Scan for the cell matching the given text and deliver its (X, Y) coordinate at center. 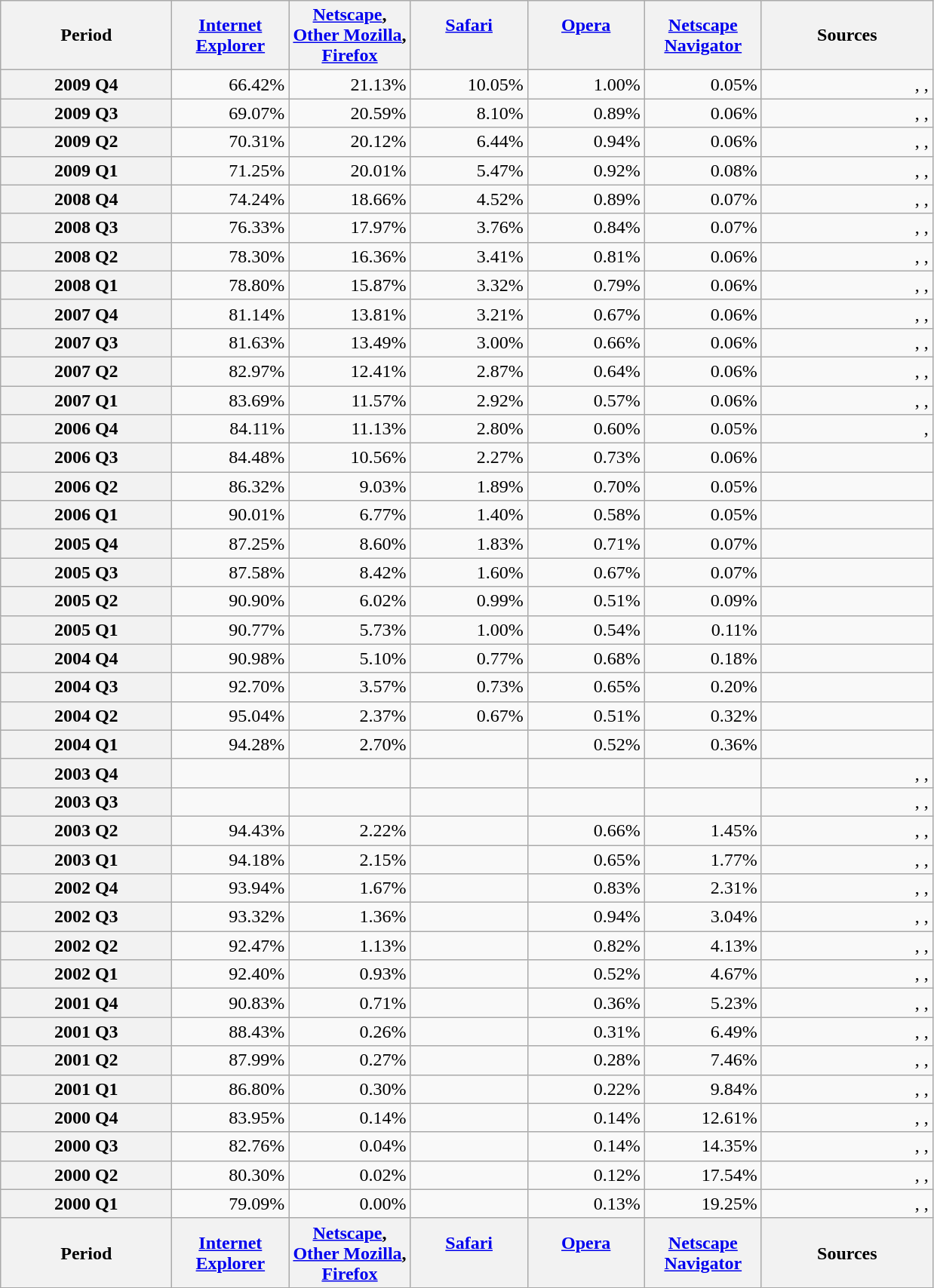
2007 Q1 (86, 400)
2.92% (469, 400)
6.44% (469, 142)
2008 Q4 (86, 199)
2000 Q1 (86, 1204)
2002 Q4 (86, 888)
8.10% (469, 113)
0.58% (585, 515)
80.30% (231, 1175)
0.32% (703, 716)
0.81% (585, 256)
8.60% (350, 544)
20.12% (350, 142)
10.56% (350, 458)
84.48% (231, 458)
2009 Q1 (86, 170)
3.76% (469, 228)
3.00% (469, 342)
0.11% (703, 630)
0.20% (703, 687)
3.32% (469, 285)
2001 Q4 (86, 1003)
0.57% (585, 400)
10.05% (469, 84)
0.99% (469, 601)
0.12% (585, 1175)
11.57% (350, 400)
12.61% (703, 1118)
2004 Q3 (86, 687)
2003 Q4 (86, 773)
1.13% (350, 946)
93.94% (231, 888)
2005 Q1 (86, 630)
3.21% (469, 314)
2002 Q3 (86, 917)
87.99% (231, 1060)
2006 Q4 (86, 429)
82.97% (231, 371)
2007 Q2 (86, 371)
90.77% (231, 630)
2007 Q4 (86, 314)
0.64% (585, 371)
83.69% (231, 400)
18.66% (350, 199)
0.84% (585, 228)
5.73% (350, 630)
2005 Q4 (86, 544)
2002 Q1 (86, 974)
69.07% (231, 113)
3.04% (703, 917)
78.30% (231, 256)
21.13% (350, 84)
87.25% (231, 544)
78.80% (231, 285)
2008 Q1 (86, 285)
3.57% (350, 687)
0.83% (585, 888)
11.13% (350, 429)
88.43% (231, 1032)
71.25% (231, 170)
2005 Q3 (86, 572)
0.93% (350, 974)
95.04% (231, 716)
0.31% (585, 1032)
92.40% (231, 974)
14.35% (703, 1146)
0.00% (350, 1204)
0.30% (350, 1089)
4.52% (469, 199)
94.43% (231, 830)
1.45% (703, 830)
0.60% (585, 429)
0.08% (703, 170)
17.54% (703, 1175)
0.04% (350, 1146)
2.37% (350, 716)
2003 Q3 (86, 802)
0.27% (350, 1060)
1.36% (350, 917)
13.81% (350, 314)
81.14% (231, 314)
74.24% (231, 199)
2.15% (350, 859)
2009 Q2 (86, 142)
2008 Q3 (86, 228)
5.23% (703, 1003)
66.42% (231, 84)
79.09% (231, 1204)
5.10% (350, 658)
0.79% (585, 285)
3.41% (469, 256)
90.98% (231, 658)
0.09% (703, 601)
87.58% (231, 572)
, (846, 429)
7.46% (703, 1060)
86.80% (231, 1089)
1.77% (703, 859)
0.54% (585, 630)
76.33% (231, 228)
92.70% (231, 687)
8.42% (350, 572)
13.49% (350, 342)
2.22% (350, 830)
0.18% (703, 658)
94.18% (231, 859)
0.82% (585, 946)
4.13% (703, 946)
1.60% (469, 572)
84.11% (231, 429)
2.87% (469, 371)
2004 Q2 (86, 716)
86.32% (231, 486)
2004 Q4 (86, 658)
2002 Q2 (86, 946)
81.63% (231, 342)
5.47% (469, 170)
2001 Q2 (86, 1060)
0.26% (350, 1032)
6.49% (703, 1032)
0.02% (350, 1175)
15.87% (350, 285)
2008 Q2 (86, 256)
2007 Q3 (86, 342)
20.01% (350, 170)
2003 Q2 (86, 830)
92.47% (231, 946)
16.36% (350, 256)
94.28% (231, 744)
17.97% (350, 228)
83.95% (231, 1118)
19.25% (703, 1204)
2003 Q1 (86, 859)
0.13% (585, 1204)
2001 Q3 (86, 1032)
0.68% (585, 658)
0.70% (585, 486)
1.67% (350, 888)
2006 Q1 (86, 515)
0.28% (585, 1060)
12.41% (350, 371)
20.59% (350, 113)
2000 Q2 (86, 1175)
1.89% (469, 486)
2.70% (350, 744)
1.40% (469, 515)
6.77% (350, 515)
1.83% (469, 544)
2004 Q1 (86, 744)
2009 Q4 (86, 84)
70.31% (231, 142)
2006 Q3 (86, 458)
2000 Q3 (86, 1146)
2005 Q2 (86, 601)
90.90% (231, 601)
2009 Q3 (86, 113)
2006 Q2 (86, 486)
0.92% (585, 170)
9.03% (350, 486)
0.77% (469, 658)
93.32% (231, 917)
4.67% (703, 974)
2.80% (469, 429)
2.31% (703, 888)
6.02% (350, 601)
2001 Q1 (86, 1089)
2.27% (469, 458)
9.84% (703, 1089)
90.01% (231, 515)
0.22% (585, 1089)
90.83% (231, 1003)
2000 Q4 (86, 1118)
82.76% (231, 1146)
